Pinpoint the cell where the given text exists, returning its [x, y] midpoint coordinate. 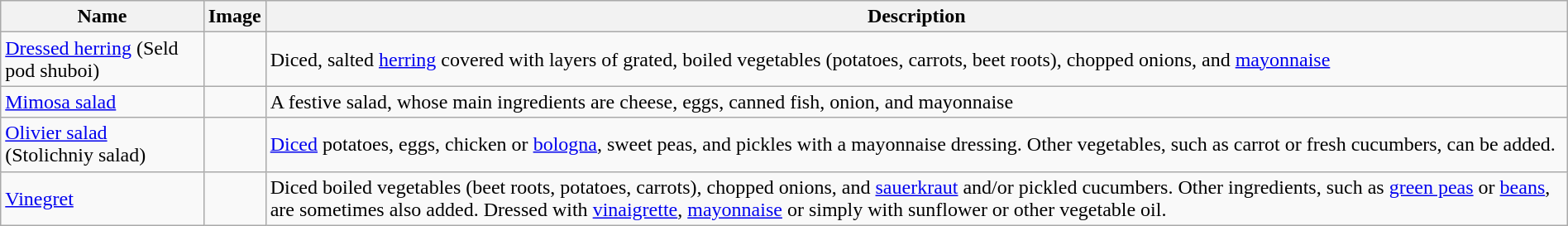
Diced, salted herring covered with layers of grated, boiled vegetables (potatoes, carrots, beet roots), chopped onions, and mayonnaise [916, 60]
Vinegret [103, 199]
Mimosa salad [103, 102]
Image [235, 17]
Dressed herring (Seld pod shuboi) [103, 60]
A festive salad, whose main ingredients are cheese, eggs, canned fish, onion, and mayonnaise [916, 102]
Description [916, 17]
Name [103, 17]
Olivier salad (Stolichniy salad) [103, 144]
